Capture the cell that displays the provided text and extract its (X, Y) central coordinate. 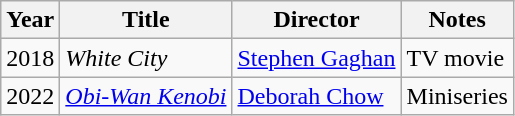
Miniseries (457, 96)
2022 (30, 96)
Stephen Gaghan (316, 58)
White City (146, 58)
Director (316, 20)
TV movie (457, 58)
Notes (457, 20)
2018 (30, 58)
Year (30, 20)
Obi-Wan Kenobi (146, 96)
Title (146, 20)
Deborah Chow (316, 96)
